Extract the [X, Y] coordinate from the center of the cell holding the provided text.  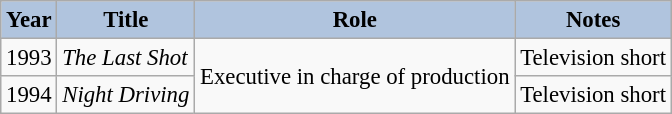
Year [29, 20]
The Last Shot [126, 58]
Title [126, 20]
Night Driving [126, 95]
Executive in charge of production [355, 76]
1993 [29, 58]
1994 [29, 95]
Notes [593, 20]
Role [355, 20]
